Capture the cell that displays the provided text and extract its (x, y) central coordinate. 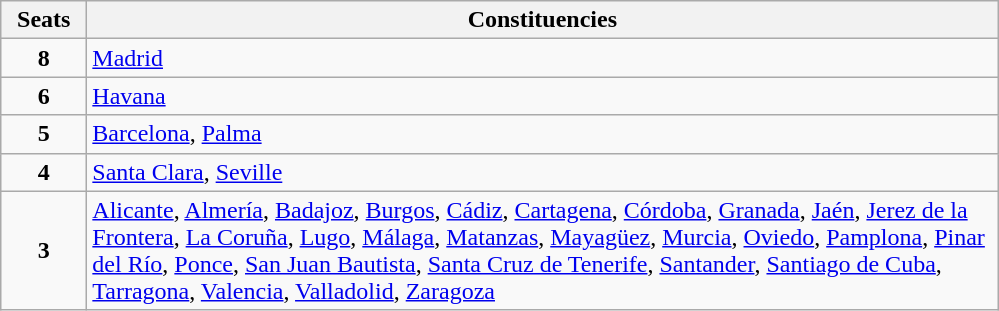
3 (44, 250)
Barcelona, Palma (542, 134)
Constituencies (542, 20)
Santa Clara, Seville (542, 172)
Seats (44, 20)
Madrid (542, 58)
4 (44, 172)
8 (44, 58)
6 (44, 96)
Havana (542, 96)
5 (44, 134)
